Provide the (X, Y) coordinate of the cell's center where the given text is located.  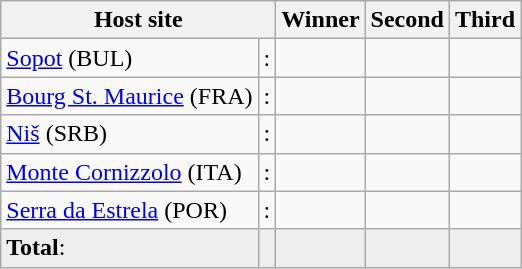
Monte Cornizzolo (ITA) (130, 172)
Sopot (BUL) (130, 58)
Bourg St. Maurice (FRA) (130, 96)
Winner (320, 20)
Second (407, 20)
Host site (138, 20)
Total: (130, 248)
Third (484, 20)
Serra da Estrela (POR) (130, 210)
Niš (SRB) (130, 134)
